Return [X, Y] of the center of cell containing provided text 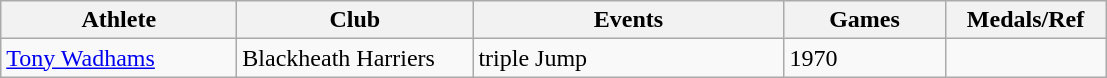
Club [355, 20]
Games [864, 20]
Medals/Ref [1026, 20]
1970 [864, 58]
Events [628, 20]
Tony Wadhams [119, 58]
Blackheath Harriers [355, 58]
triple Jump [628, 58]
Athlete [119, 20]
